Output the [x, y] coordinate of the center of the cell containing the given text.  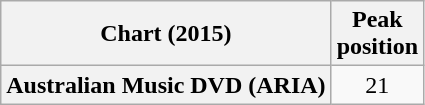
Peakposition [377, 34]
Australian Music DVD (ARIA) [166, 85]
Chart (2015) [166, 34]
21 [377, 85]
